Find where the given text appears and provide that cell's center as [X, Y] coordinate. 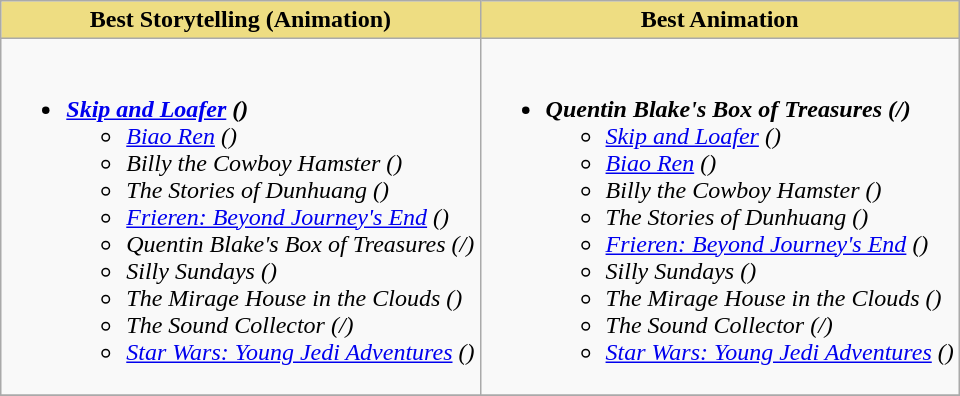
Best Animation [720, 20]
Best Storytelling (Animation) [240, 20]
